Locate the cell with the specified text and output its [x, y] center coordinate. 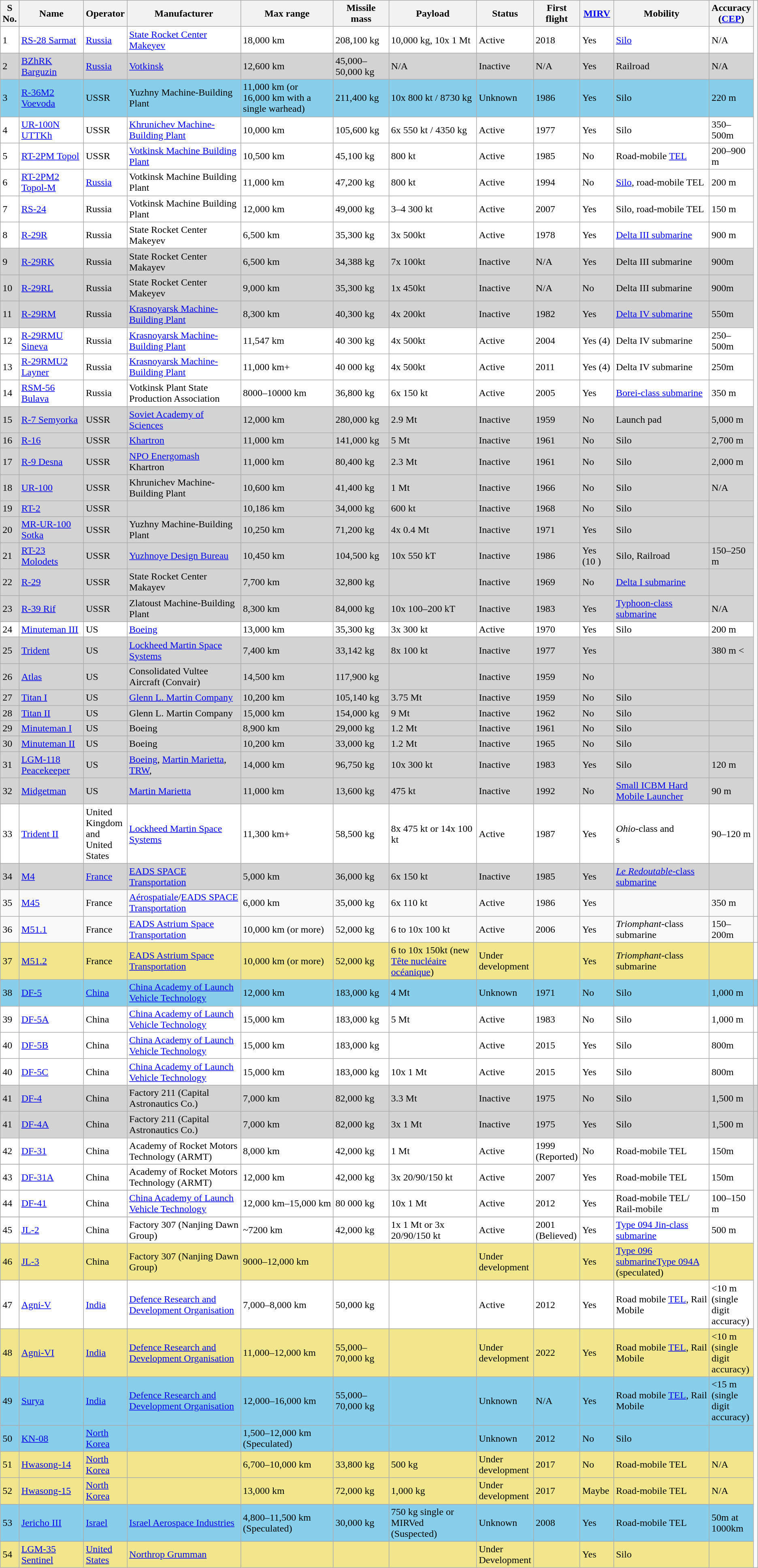
NPO EnergomashKhartron [184, 462]
10 [10, 288]
380 m < [731, 650]
280,000 kg [361, 420]
43 [10, 1178]
Type 094 Jin-class submarine [662, 1230]
47,200 kg [361, 182]
750 kg single or MIRVed (Suspected) [432, 1523]
7,700 km [287, 582]
40 300 kg [361, 340]
1968 [556, 509]
Agni-V [51, 1305]
Railroad [662, 66]
8 [10, 235]
51 [10, 1464]
Titan II [51, 713]
80,400 kg [361, 462]
R-16 [51, 441]
Israel Aerospace Industries [184, 1523]
28 [10, 713]
Ohio-class ands [662, 834]
150–200m [731, 929]
Minuteman III [51, 629]
27 [10, 697]
Maybe [597, 1491]
900 m [731, 235]
8,000 km [287, 1151]
RS-24 [51, 209]
2006 [556, 929]
2004 [556, 340]
32 [10, 791]
6 [10, 182]
DF-5 [51, 993]
Payload [432, 14]
2001(Believed) [556, 1230]
46 [10, 1262]
MIRV [597, 14]
200–900 m [731, 156]
1978 [556, 235]
JL-2 [51, 1230]
Midgetman [51, 791]
84,000 kg [361, 608]
R-29R [51, 235]
Operator [105, 14]
53 [10, 1523]
47 [10, 1305]
15 [10, 420]
8,900 km [287, 729]
39 [10, 1019]
11,300 km+ [287, 834]
90 m [731, 791]
2022 [556, 1353]
2008 [556, 1523]
R-29RMU2 Layner [51, 367]
Under Development [505, 1554]
Votkinsk [184, 66]
10,186 km [287, 509]
DF-31 [51, 1151]
20 [10, 530]
RS-28 Sarmat [51, 40]
Minuteman I [51, 729]
7,000–8,000 km [287, 1305]
14 [10, 394]
17 [10, 462]
41,400 kg [361, 488]
Yes (10 ) [597, 556]
18 [10, 488]
3x 20/90/150 kt [432, 1178]
33,800 kg [361, 1464]
~7200 km [287, 1230]
2 [10, 66]
30,000 kg [361, 1523]
EADS SPACE Transportation [184, 876]
10x 300 kt [432, 765]
Yuzhnoye Design Bureau [184, 556]
3.75 Mt [432, 697]
KN-08 [51, 1438]
21 [10, 556]
30 [10, 744]
24 [10, 629]
38 [10, 993]
Minuteman II [51, 744]
1x 450kt [432, 288]
RT-23 Molodets [51, 556]
35 [10, 903]
1969 [556, 582]
50,000 kg [361, 1305]
R-39 Rif [51, 608]
8000–10000 km [287, 394]
13,600 kg [361, 791]
9 [10, 262]
45,100 kg [361, 156]
3 [10, 98]
220 m [731, 98]
25 [10, 650]
29 [10, 729]
LGM-35 Sentinel [51, 1554]
Votkinsk Plant State Production Association [184, 394]
DF-5B [51, 1046]
Israel [105, 1523]
18,000 km [287, 40]
4x 0.4 Mt [432, 530]
2018 [556, 40]
11,000 km+ [287, 367]
11,000 km (or 16,000 km with a single warhead) [287, 98]
Zlatoust Machine-Building Plant [184, 608]
Road-mobile TEL/ Rail-mobile [662, 1204]
9,000 km [287, 288]
3.3 Mt [432, 1098]
10,000 km [287, 130]
150–250 m [731, 556]
33 [10, 834]
Khartron [184, 441]
45,000–50,000 kg [361, 66]
10x 800 kt / 8730 kg [432, 98]
6,000 km [287, 903]
DF-4 [51, 1098]
Silo, Railroad [662, 556]
Surya [51, 1401]
DF-41 [51, 1204]
RSM-56 Bulava [51, 394]
10,000 kg, 10x 1 Mt [432, 40]
40 000 kg [361, 367]
6 to 10x 100 kt [432, 929]
90–120 m [731, 834]
12,600 km [287, 66]
DF-5C [51, 1072]
R-36M2 Voevoda [51, 98]
12,000–16,000 km [287, 1401]
80 000 kg [361, 1204]
3x 500kt [432, 235]
2011 [556, 367]
14,500 km [287, 676]
Delta I submarine [662, 582]
2005 [556, 394]
4 Mt [432, 993]
Hwasong-14 [51, 1464]
MR-UR-100 Sotka [51, 530]
3x 1 Mt [432, 1124]
34,388 kg [361, 262]
40,300 kg [361, 314]
6x 550 kt / 4350 kg [432, 130]
Type 096 submarineType 094A (speculated) [662, 1262]
Le Redoutable-class submarine [662, 876]
100–150 m [731, 1204]
Martin Marietta [184, 791]
United States [105, 1554]
RT-2PM2 Topol-M [51, 182]
Trident [51, 650]
Atlas [51, 676]
1966 [556, 488]
58,500 kg [361, 834]
2.3 Mt [432, 462]
Borei-class submarine [662, 394]
50 [10, 1438]
36,000 kg [361, 876]
<15 m (single digit accuracy) [731, 1401]
1994 [556, 182]
35,000 kg [361, 903]
R-7 Semyorka [51, 420]
Agni-VI [51, 1353]
5 [10, 156]
500 kg [432, 1464]
LGM-118 Peacekeeper [51, 765]
Small ICBM Hard Mobile Launcher [662, 791]
RT-2 [51, 509]
DF-5A [51, 1019]
4x 200kt [432, 314]
5,000 km [287, 876]
Launch pad [662, 420]
34 [10, 876]
4 [10, 130]
14,000 km [287, 765]
1987 [556, 834]
10,450 km [287, 556]
M45 [51, 903]
2.9 Mt [432, 420]
S No. [10, 14]
1,500–12,000 km(Speculated) [287, 1438]
Manufacturer [184, 14]
Aérospatiale/EADS SPACE Transportation [184, 903]
33,142 kg [361, 650]
11,547 km [287, 340]
DF-4A [51, 1124]
Mobility [662, 14]
1992 [556, 791]
49 [10, 1401]
105,140 kg [361, 697]
250m [731, 367]
10x 550 kT [432, 556]
R-29RL [51, 288]
1965 [556, 744]
10,600 km [287, 488]
6x 110 kt [432, 903]
Status [505, 14]
350–500m [731, 130]
Typhoon-class submarine [662, 608]
3–4 300 kt [432, 209]
BZhRK Barguzin [51, 66]
52 [10, 1491]
45 [10, 1230]
1 [10, 40]
211,400 kg [361, 98]
JL-3 [51, 1262]
Jericho III [51, 1523]
600 kt [432, 509]
M51.1 [51, 929]
7,400 km [287, 650]
12 [10, 340]
Consolidated Vultee Aircraft (Convair) [184, 676]
550m [731, 314]
DF-31A [51, 1178]
120 m [731, 765]
Accuracy (CEP) [731, 14]
Missile mass [361, 14]
1962 [556, 713]
96,750 kg [361, 765]
22 [10, 582]
104,500 kg [361, 556]
1999(Reported) [556, 1151]
1,000 kg [432, 1491]
33,000 kg [361, 744]
117,900 kg [361, 676]
Hwasong-15 [51, 1491]
50m at 1000km [731, 1523]
First flight [556, 14]
37 [10, 961]
Titan I [51, 697]
R-29 [51, 582]
11,000–12,000 km [287, 1353]
36,800 kg [361, 394]
1970 [556, 629]
34,000 kg [361, 509]
10,500 km [287, 156]
500 m [731, 1230]
9000–12,000 km [287, 1262]
72,000 kg [361, 1491]
49,000 kg [361, 209]
M51.2 [51, 961]
54 [10, 1554]
Northrop Grumman [184, 1554]
3x 300 kt [432, 629]
29,000 kg [361, 729]
UR-100N UTTKh [51, 130]
10,250 km [287, 530]
16 [10, 441]
Boeing, Martin Marietta, TRW, [184, 765]
Soviet Academy of Sciences [184, 420]
1982 [556, 314]
42 [10, 1151]
7x 100kt [432, 262]
Max range [287, 14]
208,100 kg [361, 40]
United Kingdom and United States [105, 834]
32,800 kg [361, 582]
23 [10, 608]
11 [10, 314]
71,200 kg [361, 530]
R-29RK [51, 262]
1x 1 Mt or 3x 20/90/150 kt [432, 1230]
12,000 km–15,000 km [287, 1204]
475 kt [432, 791]
36 [10, 929]
250–500m [731, 340]
6,700–10,000 km [287, 1464]
141,000 kg [361, 441]
44 [10, 1204]
R-9 Desna [51, 462]
10x 100–200 kT [432, 608]
13 [10, 367]
Name [51, 14]
M4 [51, 876]
R-29RMU Sineva [51, 340]
7 [10, 209]
4,800–11,500 km(Speculated) [287, 1523]
150 m [731, 209]
154,000 kg [361, 713]
48 [10, 1353]
8x 475 kt or 14x 100 kt [432, 834]
31 [10, 765]
105,600 kg [361, 130]
8x 100 kt [432, 650]
5,000 m [731, 420]
26 [10, 676]
UR-100 [51, 488]
19 [10, 509]
RT-2PM Topol [51, 156]
Trident II [51, 834]
9 Mt [432, 713]
R-29RM [51, 314]
2,700 m [731, 441]
2,000 m [731, 462]
6 to 10x 150kt (new Tête nucléaire océanique) [432, 961]
